Locate the cell with the specified text and output its [X, Y] center coordinate. 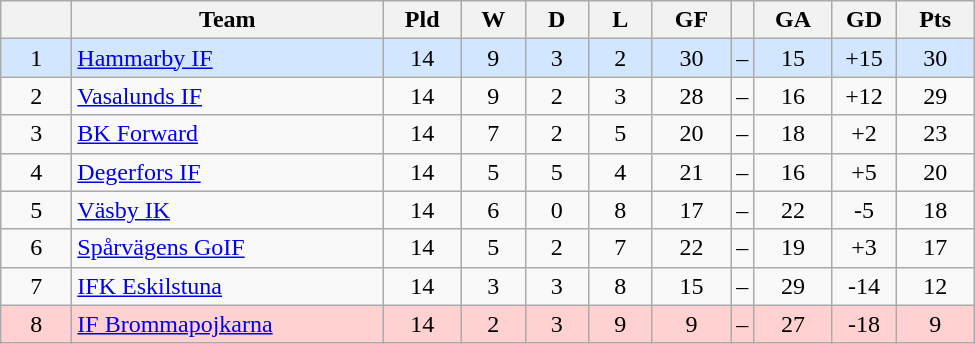
Degerfors IF [228, 172]
Pld [422, 20]
+2 [864, 134]
-5 [864, 210]
12 [936, 286]
IFK Eskilstuna [228, 286]
GF [692, 20]
27 [794, 324]
28 [692, 96]
Hammarby IF [228, 58]
+15 [864, 58]
21 [692, 172]
+3 [864, 248]
0 [557, 210]
Pts [936, 20]
1 [36, 58]
L [621, 20]
Vasalunds IF [228, 96]
GD [864, 20]
GA [794, 20]
D [557, 20]
Väsby IK [228, 210]
W [493, 20]
Spårvägens GoIF [228, 248]
+12 [864, 96]
BK Forward [228, 134]
-18 [864, 324]
+5 [864, 172]
IF Brommapojkarna [228, 324]
-14 [864, 286]
23 [936, 134]
Team [228, 20]
19 [794, 248]
